Find where the given text appears and provide that cell's center as (x, y) coordinate. 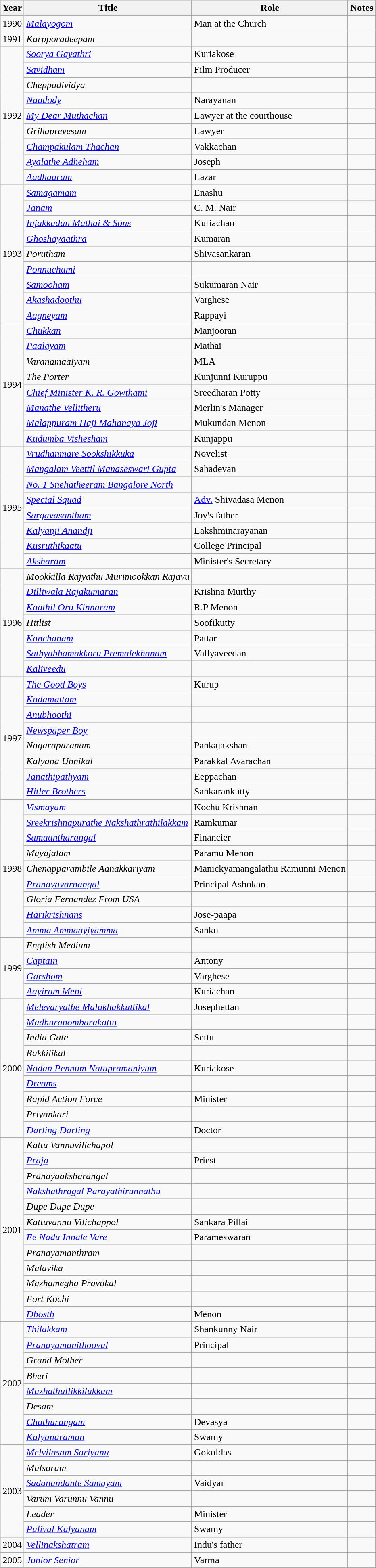
Madhuranombarakattu (108, 1022)
Paalayam (108, 346)
Junior Senior (108, 1560)
Lawyer at the courthouse (269, 115)
Desam (108, 1406)
Special Squad (108, 500)
Sukumaran Nair (269, 285)
Role (269, 8)
Pankajakshan (269, 746)
Hitler Brothers (108, 792)
Samaantharangal (108, 838)
Malavika (108, 1268)
Vismayam (108, 807)
Film Producer (269, 69)
Dilliwala Rajakumaran (108, 592)
Sadanandante Samayam (108, 1483)
1992 (12, 115)
Notes (361, 8)
Gokuldas (269, 1453)
Sreedharan Potty (269, 392)
1991 (12, 39)
Malsaram (108, 1468)
Chukkan (108, 331)
Dhosth (108, 1314)
Kunjappu (269, 438)
Injakkadan Mathai & Sons (108, 223)
Rappayi (269, 315)
Mangalam Veettil Manaseswari Gupta (108, 469)
Mayajalam (108, 853)
Priest (269, 1160)
Grand Mother (108, 1360)
Melevaryathe Malakhakkuttikal (108, 1007)
Pranayamanthram (108, 1253)
2001 (12, 1230)
Aagneyam (108, 315)
Novelist (269, 454)
Cheppadividya (108, 85)
2000 (12, 1068)
Captain (108, 961)
2003 (12, 1491)
Harikrishnans (108, 914)
Chief Minister K. R. Gowthami (108, 392)
Nakshathragal Parayathirunnathu (108, 1191)
Naadody (108, 100)
Narayanan (269, 100)
Paramu Menon (269, 853)
Janam (108, 208)
Varma (269, 1560)
Soofikutty (269, 623)
Indu's father (269, 1545)
Chenapparambile Aanakkariyam (108, 868)
Kumaran (269, 239)
Ponnuchami (108, 269)
Anubhoothi (108, 715)
Samooham (108, 285)
Dreams (108, 1084)
Melvilasam Sariyanu (108, 1453)
Mathai (269, 346)
Malappuram Haji Mahanaya Joji (108, 423)
Doctor (269, 1130)
Mookkilla Rajyathu Murimookkan Rajavu (108, 576)
Kattu Vannuvilichapol (108, 1145)
Lakshminarayanan (269, 530)
Sathyabhamakkoru Premalekhanam (108, 653)
1993 (12, 254)
Grihaprevesam (108, 131)
Janathipathyam (108, 776)
Mazhathullikkilukkam (108, 1391)
Praja (108, 1160)
1997 (12, 738)
Garshom (108, 976)
The Good Boys (108, 684)
1994 (12, 384)
Joy's father (269, 515)
Lazar (269, 177)
Pranayamanithooval (108, 1345)
Financier (269, 838)
Vakkachan (269, 146)
Aadhaaram (108, 177)
Vellinakshatram (108, 1545)
Sahadevan (269, 469)
R.P Menon (269, 607)
Ayalathe Adheham (108, 161)
Joseph (269, 161)
1998 (12, 869)
Nagarapuranam (108, 746)
Eeppachan (269, 776)
Parakkal Avarachan (269, 761)
Karpporadeepam (108, 39)
Amma Ammaayiyamma (108, 930)
Sreekrishnapurathe Nakshathrathilakkam (108, 822)
2004 (12, 1545)
Aksharam (108, 561)
Varum Varunnu Vannu (108, 1499)
1990 (12, 23)
Mukundan Menon (269, 423)
Savidham (108, 69)
Rakkilikal (108, 1053)
Title (108, 8)
No. 1 Snehatheeram Bangalore North (108, 484)
Ghoshayaathra (108, 239)
My Dear Muthachan (108, 115)
Sankarankutty (269, 792)
Year (12, 8)
Sargavasantham (108, 515)
Kochu Krishnan (269, 807)
Kaliveedu (108, 669)
English Medium (108, 945)
Chathurangam (108, 1421)
College Principal (269, 546)
Vallyaveedan (269, 653)
Minister's Secretary (269, 561)
1999 (12, 968)
Vrudhanmare Sookshikkuka (108, 454)
Fort Kochi (108, 1299)
Sankara Pillai (269, 1222)
Pattar (269, 638)
Kudamattam (108, 700)
Manathe Vellitheru (108, 407)
1995 (12, 507)
Hitlist (108, 623)
Kaathil Oru Kinnaram (108, 607)
Thilakkam (108, 1329)
Antony (269, 961)
Kurup (269, 684)
Ee Nadu Innale Vare (108, 1237)
Aayiram Meni (108, 992)
Sanku (269, 930)
The Porter (108, 377)
Leader (108, 1514)
Kattuvannu Vilichappol (108, 1222)
Pranayavarnangal (108, 884)
Darling Darling (108, 1130)
2002 (12, 1383)
Principal (269, 1345)
C. M. Nair (269, 208)
Vaidyar (269, 1483)
Pulival Kalyanam (108, 1529)
Man at the Church (269, 23)
Josephettan (269, 1007)
Parameswaran (269, 1237)
Ramkumar (269, 822)
Shankunny Nair (269, 1329)
Champakulam Thachan (108, 146)
Kalyanaraman (108, 1437)
Bheri (108, 1375)
Kalyanji Anandji (108, 530)
Dupe Dupe Dupe (108, 1207)
Kanchanam (108, 638)
Soorya Gayathri (108, 54)
Mazhamegha Pravukal (108, 1283)
Pranayaaksharangal (108, 1176)
Merlin's Manager (269, 407)
Rapid Action Force (108, 1099)
Kunjunni Kuruppu (269, 377)
Krishna Murthy (269, 592)
1996 (12, 623)
Jose-paapa (269, 914)
Kudumba Vishesham (108, 438)
Newspaper Boy (108, 730)
Shivasankaran (269, 254)
MLA (269, 361)
India Gate (108, 1038)
Porutham (108, 254)
2005 (12, 1560)
Kalyana Unnikal (108, 761)
Gloria Fernandez From USA (108, 899)
Manjooran (269, 331)
Principal Ashokan (269, 884)
Varanamaalyam (108, 361)
Nadan Pennum Natupramaniyum (108, 1068)
Samagamam (108, 193)
Devasya (269, 1421)
Manickyamangalathu Ramunni Menon (269, 868)
Akashadoothu (108, 300)
Kusruthikaatu (108, 546)
Settu (269, 1038)
Adv. Shivadasa Menon (269, 500)
Priyankari (108, 1114)
Menon (269, 1314)
Enashu (269, 193)
Lawyer (269, 131)
Malayogom (108, 23)
